Locate the cell with the specified text and output its (X, Y) center coordinate. 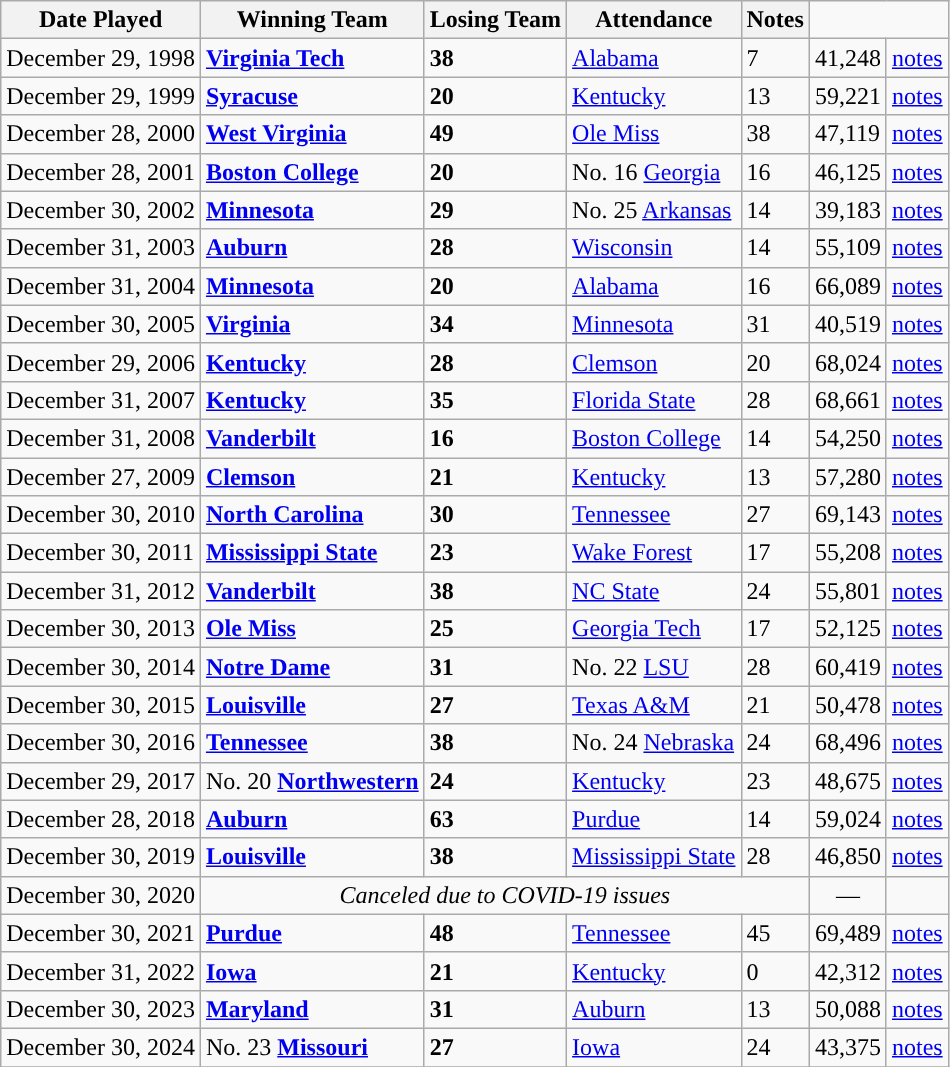
59,024 (848, 819)
No. 24 Nebraska (654, 743)
39,183 (848, 210)
December 30, 2011 (101, 553)
48,675 (848, 781)
57,280 (848, 477)
December 30, 2010 (101, 515)
December 31, 2012 (101, 591)
60,419 (848, 667)
Maryland (312, 1009)
49 (495, 134)
68,496 (848, 743)
Syracuse (312, 96)
52,125 (848, 629)
46,850 (848, 857)
No. 22 LSU (654, 667)
December 30, 2021 (101, 933)
December 28, 2000 (101, 134)
December 31, 2004 (101, 286)
Winning Team (312, 20)
25 (495, 629)
69,143 (848, 515)
68,024 (848, 362)
7 (775, 58)
Florida State (654, 400)
30 (495, 515)
45 (775, 933)
55,801 (848, 591)
December 28, 2001 (101, 172)
0 (775, 971)
41,248 (848, 58)
55,109 (848, 248)
December 28, 2018 (101, 819)
December 30, 2005 (101, 324)
35 (495, 400)
December 30, 2013 (101, 629)
December 27, 2009 (101, 477)
December 29, 2017 (101, 781)
Notre Dame (312, 667)
December 31, 2022 (101, 971)
40,519 (848, 324)
December 30, 2014 (101, 667)
December 29, 1999 (101, 96)
43,375 (848, 1047)
Wake Forest (654, 553)
54,250 (848, 438)
Virginia Tech (312, 58)
63 (495, 819)
50,478 (848, 705)
69,489 (848, 933)
December 31, 2007 (101, 400)
No. 20 Northwestern (312, 781)
No. 25 Arkansas (654, 210)
December 29, 1998 (101, 58)
Texas A&M (654, 705)
Losing Team (495, 20)
46,125 (848, 172)
No. 23 Missouri (312, 1047)
December 31, 2008 (101, 438)
West Virginia (312, 134)
— (848, 895)
Date Played (101, 20)
42,312 (848, 971)
Georgia Tech (654, 629)
68,661 (848, 400)
December 30, 2015 (101, 705)
NC State (654, 591)
December 30, 2019 (101, 857)
34 (495, 324)
48 (495, 933)
29 (495, 210)
66,089 (848, 286)
December 30, 2002 (101, 210)
North Carolina (312, 515)
47,119 (848, 134)
December 30, 2016 (101, 743)
Attendance (654, 20)
Wisconsin (654, 248)
Virginia (312, 324)
Canceled due to COVID-19 issues (504, 895)
59,221 (848, 96)
December 30, 2024 (101, 1047)
55,208 (848, 553)
December 30, 2020 (101, 895)
No. 16 Georgia (654, 172)
December 30, 2023 (101, 1009)
50,088 (848, 1009)
December 29, 2006 (101, 362)
Notes (775, 20)
December 31, 2003 (101, 248)
